Scan for the cell matching the given text and deliver its [X, Y] coordinate at center. 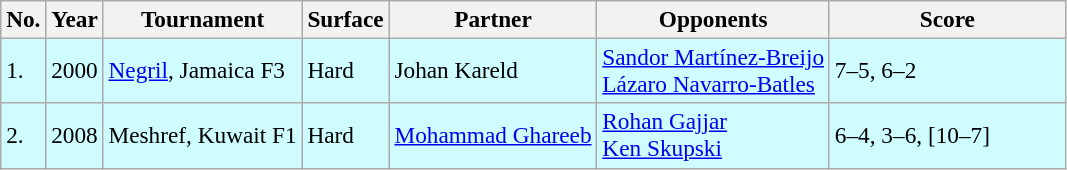
1. [24, 70]
Negril, Jamaica F3 [202, 70]
Tournament [202, 19]
2. [24, 136]
Mohammad Ghareeb [493, 136]
Meshref, Kuwait F1 [202, 136]
6–4, 3–6, [10–7] [947, 136]
7–5, 6–2 [947, 70]
2008 [74, 136]
Sandor Martínez-Breijo Lázaro Navarro-Batles [713, 70]
Surface [346, 19]
Year [74, 19]
Johan Kareld [493, 70]
2000 [74, 70]
Score [947, 19]
No. [24, 19]
Rohan Gajjar Ken Skupski [713, 136]
Opponents [713, 19]
Partner [493, 19]
